Pinpoint the cell where the given text exists, returning its (x, y) midpoint coordinate. 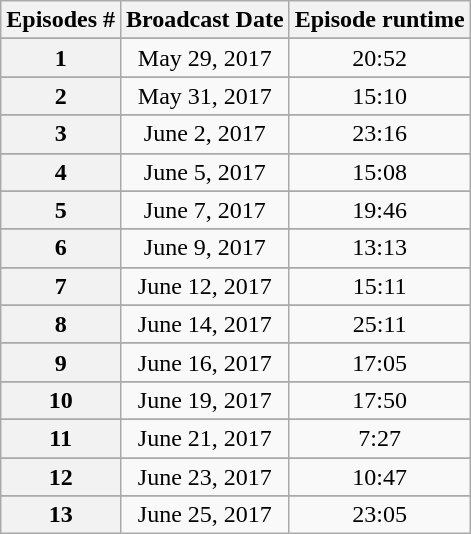
Episode runtime (380, 20)
25:11 (380, 324)
17:50 (380, 400)
June 7, 2017 (206, 210)
15:11 (380, 286)
13 (61, 515)
17:05 (380, 362)
8 (61, 324)
10 (61, 400)
June 19, 2017 (206, 400)
7 (61, 286)
3 (61, 134)
5 (61, 210)
June 2, 2017 (206, 134)
4 (61, 172)
7:27 (380, 438)
June 9, 2017 (206, 248)
11 (61, 438)
19:46 (380, 210)
20:52 (380, 58)
15:10 (380, 96)
June 25, 2017 (206, 515)
23:05 (380, 515)
May 29, 2017 (206, 58)
June 23, 2017 (206, 477)
Episodes # (61, 20)
23:16 (380, 134)
June 14, 2017 (206, 324)
2 (61, 96)
10:47 (380, 477)
Broadcast Date (206, 20)
June 21, 2017 (206, 438)
13:13 (380, 248)
15:08 (380, 172)
June 16, 2017 (206, 362)
6 (61, 248)
1 (61, 58)
June 5, 2017 (206, 172)
June 12, 2017 (206, 286)
12 (61, 477)
9 (61, 362)
May 31, 2017 (206, 96)
